Return (x, y) of the center of cell containing provided text 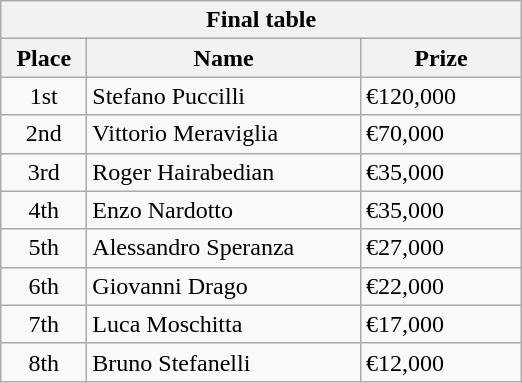
6th (44, 286)
Vittorio Meraviglia (224, 134)
€22,000 (440, 286)
Final table (262, 20)
€70,000 (440, 134)
Bruno Stefanelli (224, 362)
€12,000 (440, 362)
€27,000 (440, 248)
Stefano Puccilli (224, 96)
1st (44, 96)
3rd (44, 172)
Name (224, 58)
Enzo Nardotto (224, 210)
5th (44, 248)
4th (44, 210)
€17,000 (440, 324)
Roger Hairabedian (224, 172)
€120,000 (440, 96)
Luca Moschitta (224, 324)
Giovanni Drago (224, 286)
8th (44, 362)
Prize (440, 58)
7th (44, 324)
2nd (44, 134)
Place (44, 58)
Alessandro Speranza (224, 248)
